Scan for the cell matching the given text and deliver its [x, y] coordinate at center. 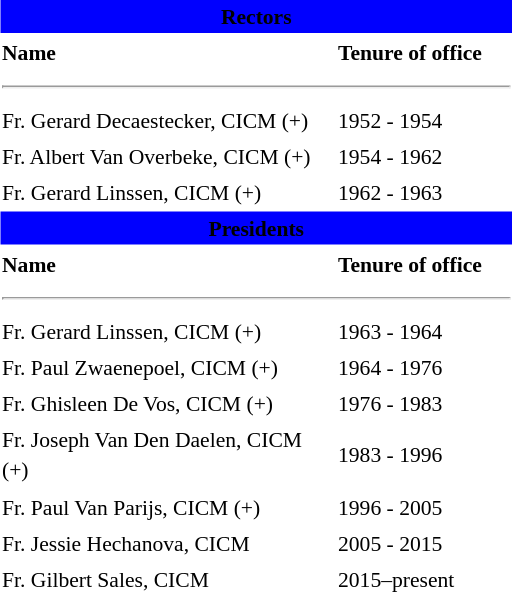
Fr. Gerard Decaestecker, CICM (+) [166, 120]
Presidents [256, 228]
Fr. Ghisleen De Vos, CICM (+) [166, 404]
1964 - 1976 [424, 368]
2005 - 2015 [424, 542]
1952 - 1954 [424, 120]
1963 - 1964 [424, 332]
Fr. Joseph Van Den Daelen, CICM (+) [166, 454]
Fr. Jessie Hechanova, CICM [166, 542]
Fr. Albert Van Overbeke, CICM (+) [166, 156]
1962 - 1963 [424, 192]
1976 - 1983 [424, 404]
1983 - 1996 [424, 454]
Rectors [256, 16]
Fr. Paul Van Parijs, CICM (+) [166, 506]
1954 - 1962 [424, 156]
Fr. Paul Zwaenepoel, CICM (+) [166, 368]
1996 - 2005 [424, 506]
